Scan for the cell matching the given text and deliver its (x, y) coordinate at center. 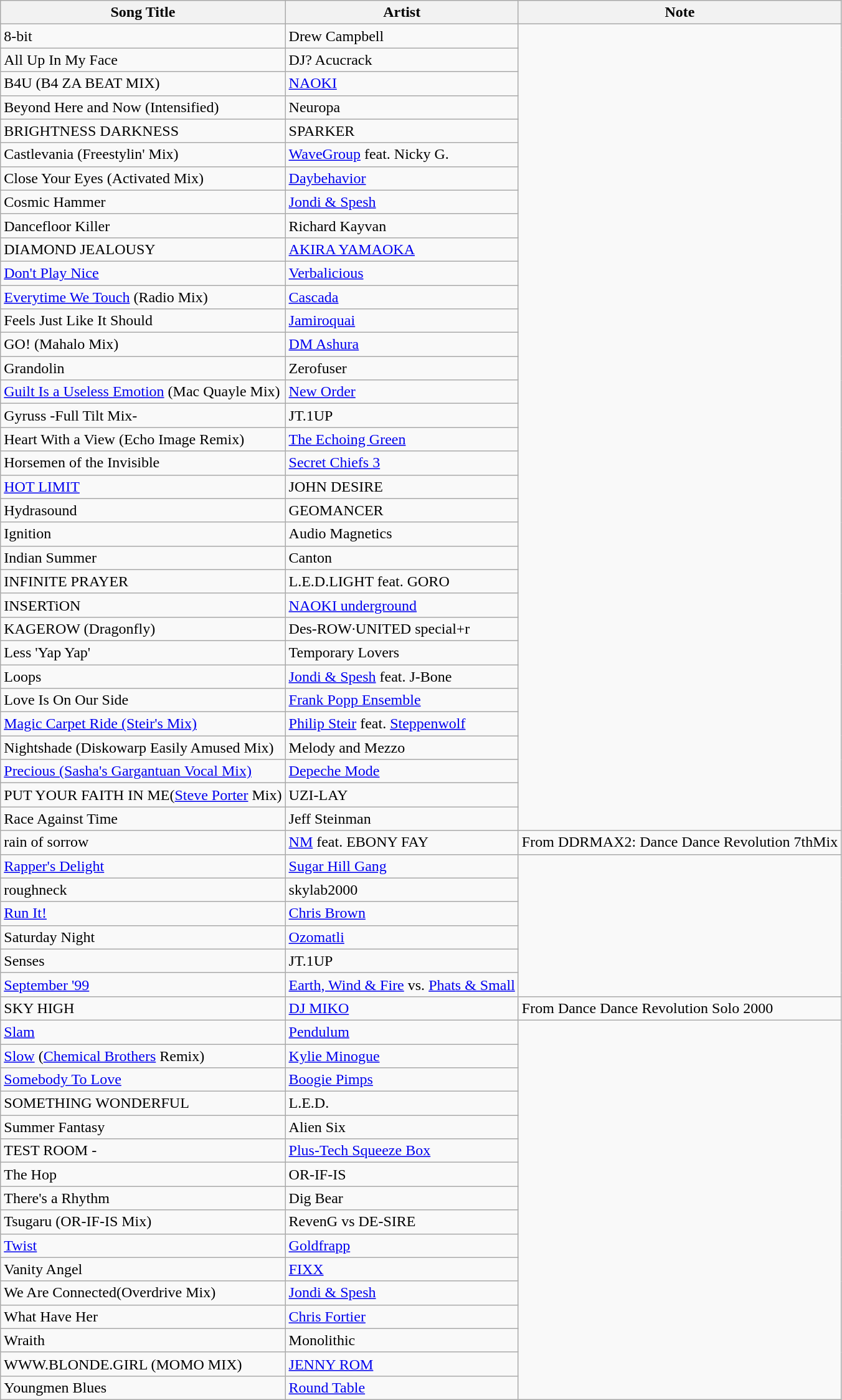
From DDRMAX2: Dance Dance Revolution 7thMix (679, 842)
Hydrasound (143, 510)
Youngmen Blues (143, 1388)
Saturday Night (143, 937)
Beyond Here and Now (Intensified) (143, 107)
Frank Popp Ensemble (402, 700)
Wraith (143, 1340)
What Have Her (143, 1317)
Earth, Wind & Fire vs. Phats & Small (402, 984)
Dig Bear (402, 1198)
TEST ROOM - (143, 1151)
Dancefloor Killer (143, 226)
Close Your Eyes (Activated Mix) (143, 178)
UZI-LAY (402, 795)
Tsugaru (OR-IF-IS Mix) (143, 1222)
PUT YOUR FAITH IN ME(Steve Porter Mix) (143, 795)
SKY HIGH (143, 1008)
Ozomatli (402, 937)
Alien Six (402, 1127)
DIAMOND JEALOUSY (143, 249)
Twist (143, 1245)
New Order (402, 392)
Senses (143, 961)
Feels Just Like It Should (143, 321)
Slam (143, 1032)
Jamiroquai (402, 321)
September '99 (143, 984)
Slow (Chemical Brothers Remix) (143, 1056)
Chris Brown (402, 913)
GEOMANCER (402, 510)
Nightshade (Diskowarp Easily Amused Mix) (143, 748)
Jeff Steinman (402, 819)
Loops (143, 676)
Daybehavior (402, 178)
roughneck (143, 890)
INFINITE PRAYER (143, 581)
Castlevania (Freestylin' Mix) (143, 155)
Canton (402, 558)
WaveGroup feat. Nicky G. (402, 155)
SPARKER (402, 131)
Ignition (143, 534)
L.E.D.LIGHT feat. GORO (402, 581)
NAOKI underground (402, 605)
L.E.D. (402, 1103)
DJ MIKO (402, 1008)
There's a Rhythm (143, 1198)
Sugar Hill Gang (402, 866)
Horsemen of the Invisible (143, 463)
FIXX (402, 1269)
Race Against Time (143, 819)
Song Title (143, 12)
From Dance Dance Revolution Solo 2000 (679, 1008)
AKIRA YAMAOKA (402, 249)
Plus-Tech Squeeze Box (402, 1151)
Des-ROW·UNITED special+r (402, 629)
RevenG vs DE-SIRE (402, 1222)
Less 'Yap Yap' (143, 652)
WWW.BLONDE.GIRL (MOMO MIX) (143, 1364)
Rapper's Delight (143, 866)
Heart With a View (Echo Image Remix) (143, 439)
Richard Kayvan (402, 226)
8-bit (143, 36)
Jondi & Spesh feat. J-Bone (402, 676)
Love Is On Our Side (143, 700)
Boogie Pimps (402, 1080)
Precious (Sasha's Gargantuan Vocal Mix) (143, 771)
Neuropa (402, 107)
Drew Campbell (402, 36)
B4U (B4 ZA BEAT MIX) (143, 83)
Melody and Mezzo (402, 748)
Gyruss -Full Tilt Mix- (143, 416)
BRIGHTNESS DARKNESS (143, 131)
DJ? Acucrack (402, 60)
Cascada (402, 297)
Kylie Minogue (402, 1056)
Secret Chiefs 3 (402, 463)
Chris Fortier (402, 1317)
SOMETHING WONDERFUL (143, 1103)
We Are Connected(Overdrive Mix) (143, 1293)
DM Ashura (402, 345)
Everytime We Touch (Radio Mix) (143, 297)
Artist (402, 12)
NM feat. EBONY FAY (402, 842)
Round Table (402, 1388)
Verbalicious (402, 273)
Depeche Mode (402, 771)
Audio Magnetics (402, 534)
Grandolin (143, 368)
KAGEROW (Dragonfly) (143, 629)
Pendulum (402, 1032)
INSERTiON (143, 605)
JOHN DESIRE (402, 487)
Run It! (143, 913)
Zerofuser (402, 368)
skylab2000 (402, 890)
GO! (Mahalo Mix) (143, 345)
Summer Fantasy (143, 1127)
Note (679, 12)
Guilt Is a Useless Emotion (Mac Quayle Mix) (143, 392)
Indian Summer (143, 558)
Somebody To Love (143, 1080)
Goldfrapp (402, 1245)
Vanity Angel (143, 1269)
HOT LIMIT (143, 487)
Cosmic Hammer (143, 202)
Philip Steir feat. Steppenwolf (402, 724)
The Hop (143, 1174)
JENNY ROM (402, 1364)
rain of sorrow (143, 842)
Monolithic (402, 1340)
All Up In My Face (143, 60)
NAOKI (402, 83)
The Echoing Green (402, 439)
OR-IF-IS (402, 1174)
Temporary Lovers (402, 652)
Magic Carpet Ride (Steir's Mix) (143, 724)
Don't Play Nice (143, 273)
